Provide the [X, Y] coordinate of the cell's center where the given text is located.  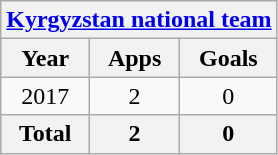
Goals [229, 58]
Apps [135, 58]
2017 [46, 96]
Year [46, 58]
Total [46, 134]
Kyrgyzstan national team [139, 20]
